Detect which cell encompasses the target text, then output its [x, y] center coordinate. 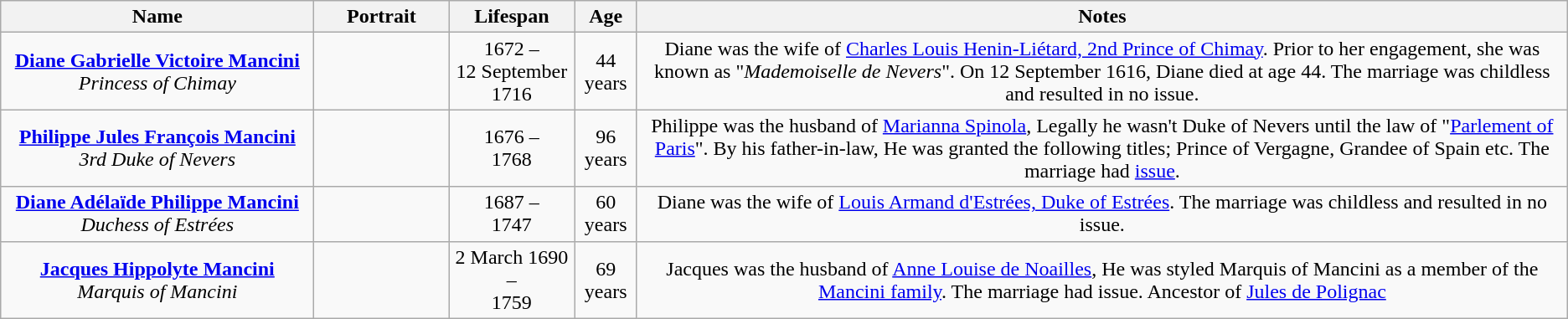
2 March 1690 – 1759 [512, 280]
Philippe Jules François Mancini3rd Duke of Nevers [157, 148]
1676 – 1768 [512, 148]
Name [157, 17]
Portrait [382, 17]
96 years [606, 148]
Age [606, 17]
Diane was the wife of Louis Armand d'Estrées, Duke of Estrées. The marriage was childless and resulted in no issue. [1102, 214]
69 years [606, 280]
Notes [1102, 17]
Diane Gabrielle Victoire Mancini Princess of Chimay [157, 71]
Lifespan [512, 17]
Jacques Hippolyte ManciniMarquis of Mancini [157, 280]
1687 – 1747 [512, 214]
Diane Adélaïde Philippe ManciniDuchess of Estrées [157, 214]
1672 – 12 September 1716 [512, 71]
60 years [606, 214]
44 years [606, 71]
